Capture the cell that displays the provided text and extract its (x, y) central coordinate. 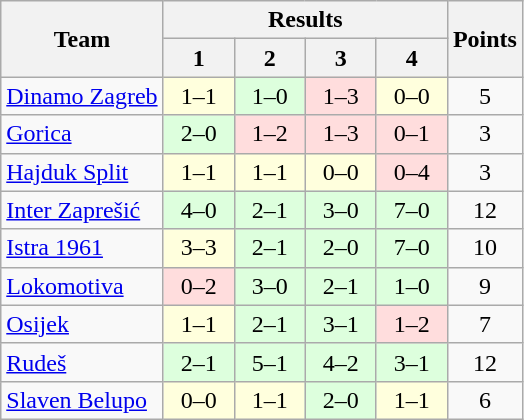
Dinamo Zagreb (82, 96)
Gorica (82, 134)
Team (82, 39)
1 (198, 58)
Inter Zaprešić (82, 210)
Rudeš (82, 362)
3–3 (198, 248)
6 (484, 400)
Points (484, 39)
Results (305, 20)
Istra 1961 (82, 248)
10 (484, 248)
4–0 (198, 210)
Slaven Belupo (82, 400)
5–1 (270, 362)
9 (484, 286)
2 (270, 58)
7 (484, 324)
5 (484, 96)
4 (412, 58)
0–4 (412, 172)
0–2 (198, 286)
Hajduk Split (82, 172)
4–2 (340, 362)
Osijek (82, 324)
0–1 (412, 134)
Lokomotiva (82, 286)
